For the text-containing cell, return its midpoint in (x, y) coordinate format. 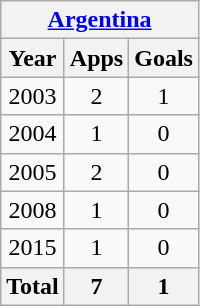
2005 (33, 172)
Argentina (100, 20)
2008 (33, 210)
Apps (96, 58)
Goals (164, 58)
2015 (33, 248)
Year (33, 58)
2004 (33, 134)
Total (33, 286)
2003 (33, 96)
7 (96, 286)
